Output the [x, y] coordinate of the center of the cell containing the given text.  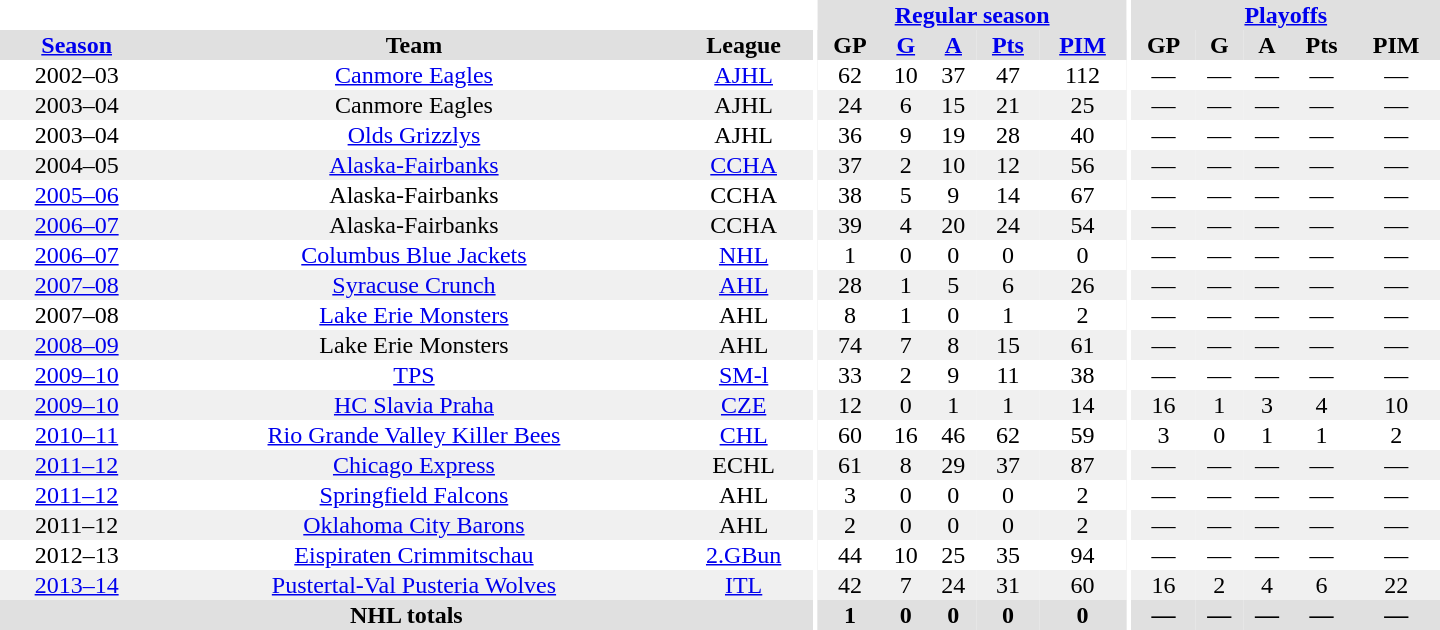
26 [1083, 285]
33 [850, 375]
SM-l [744, 375]
47 [1008, 75]
CZE [744, 405]
2.GBun [744, 555]
CHL [744, 435]
Chicago Express [414, 465]
2013–14 [76, 585]
11 [1008, 375]
ECHL [744, 465]
22 [1396, 585]
2005–06 [76, 195]
44 [850, 555]
HC Slavia Praha [414, 405]
56 [1083, 165]
2002–03 [76, 75]
League [744, 45]
2012–13 [76, 555]
36 [850, 135]
NHL totals [406, 615]
94 [1083, 555]
TPS [414, 375]
Pustertal-Val Pusteria Wolves [414, 585]
74 [850, 345]
Rio Grande Valley Killer Bees [414, 435]
31 [1008, 585]
112 [1083, 75]
42 [850, 585]
29 [954, 465]
54 [1083, 225]
2008–09 [76, 345]
2004–05 [76, 165]
Season [76, 45]
39 [850, 225]
40 [1083, 135]
19 [954, 135]
35 [1008, 555]
Team [414, 45]
NHL [744, 255]
Columbus Blue Jackets [414, 255]
Springfield Falcons [414, 495]
2010–11 [76, 435]
Regular season [972, 15]
59 [1083, 435]
Oklahoma City Barons [414, 525]
67 [1083, 195]
21 [1008, 105]
Playoffs [1286, 15]
ITL [744, 585]
87 [1083, 465]
Eispiraten Crimmitschau [414, 555]
20 [954, 225]
46 [954, 435]
Syracuse Crunch [414, 285]
Olds Grizzlys [414, 135]
